Identify which cell holds the provided text, then report its [x, y] central coordinate. 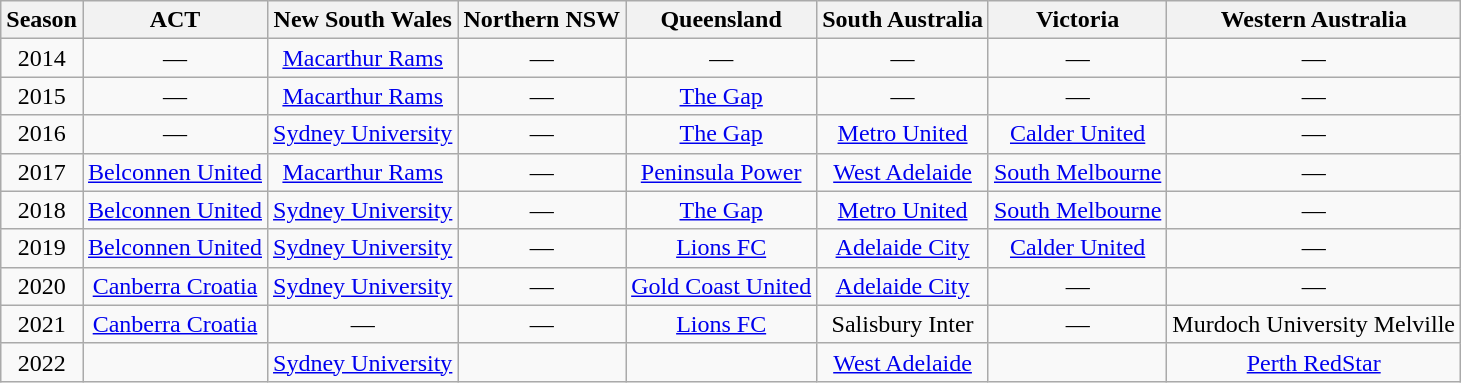
2017 [42, 172]
2015 [42, 96]
2016 [42, 134]
Western Australia [1314, 20]
Northern NSW [542, 20]
2014 [42, 58]
2021 [42, 324]
Perth RedStar [1314, 362]
2018 [42, 210]
Queensland [722, 20]
New South Wales [363, 20]
Season [42, 20]
2022 [42, 362]
ACT [174, 20]
2019 [42, 248]
2020 [42, 286]
Peninsula Power [722, 172]
Murdoch University Melville [1314, 324]
Gold Coast United [722, 286]
Salisbury Inter [903, 324]
South Australia [903, 20]
Victoria [1077, 20]
